Capture the cell that displays the provided text and extract its [x, y] central coordinate. 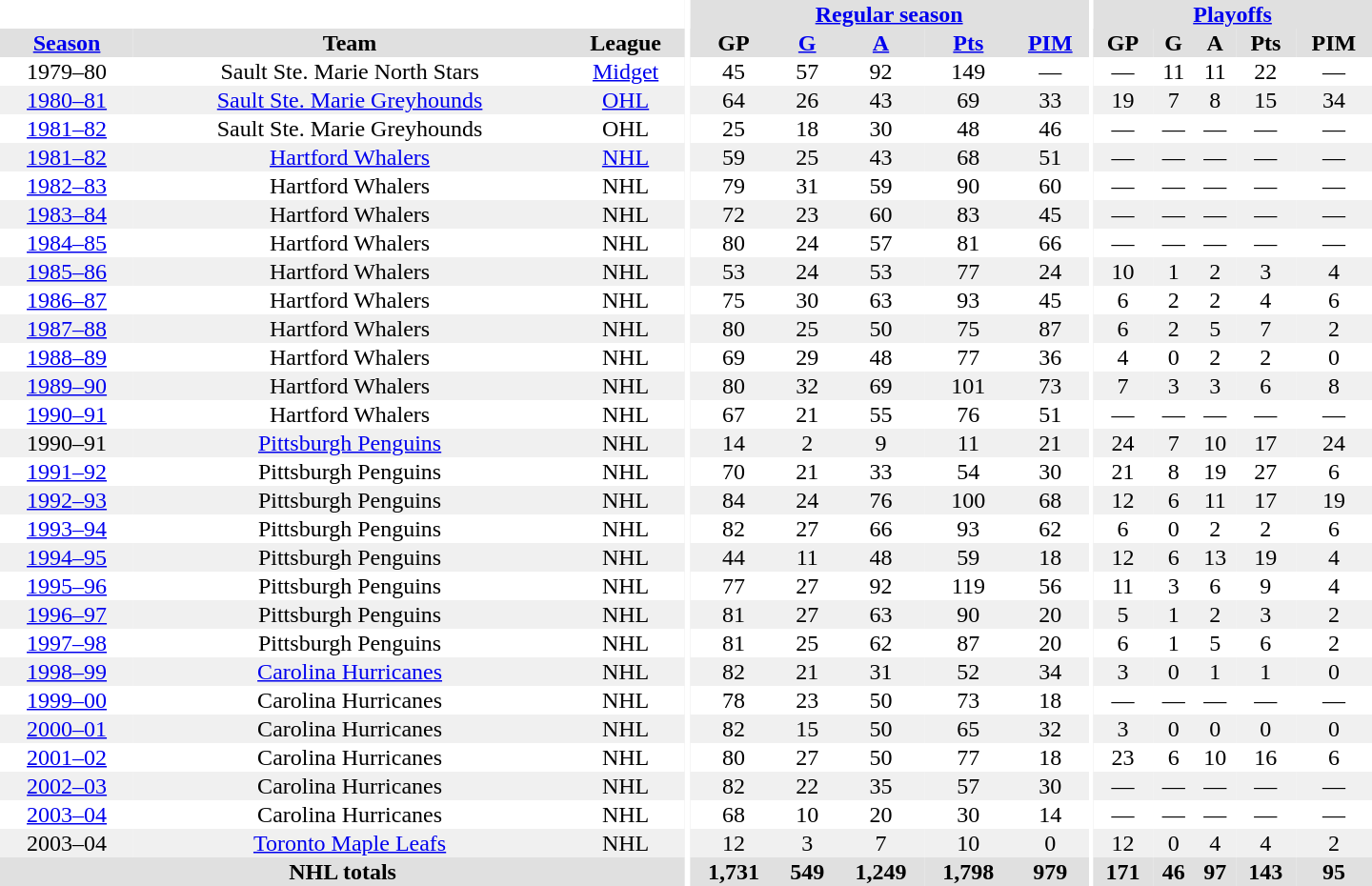
1997–98 [67, 643]
149 [968, 71]
44 [734, 557]
Toronto Maple Leafs [350, 843]
171 [1122, 872]
1995–96 [67, 586]
Playoffs [1233, 14]
1985–86 [67, 272]
29 [808, 357]
2000–01 [67, 729]
1,731 [734, 872]
League [625, 43]
26 [808, 100]
1979–80 [67, 71]
55 [881, 414]
1989–90 [67, 386]
84 [734, 500]
1991–92 [67, 472]
56 [1050, 586]
35 [881, 786]
2002–03 [67, 786]
1999–00 [67, 700]
16 [1265, 757]
NHL totals [343, 872]
1983–84 [67, 214]
Midget [625, 71]
72 [734, 214]
1982–83 [67, 186]
1992–93 [67, 500]
1987–88 [67, 329]
143 [1265, 872]
1984–85 [67, 243]
79 [734, 186]
65 [968, 729]
101 [968, 386]
Season [67, 43]
1,798 [968, 872]
67 [734, 414]
95 [1334, 872]
100 [968, 500]
52 [968, 672]
36 [1050, 357]
119 [968, 586]
1,249 [881, 872]
1996–97 [67, 614]
Sault Ste. Marie North Stars [350, 71]
1998–99 [67, 672]
1994–95 [67, 557]
1980–81 [67, 100]
979 [1050, 872]
549 [808, 872]
1986–87 [67, 300]
1988–89 [67, 357]
64 [734, 100]
Regular season [889, 14]
97 [1215, 872]
1993–94 [67, 529]
83 [968, 214]
13 [1215, 557]
54 [968, 472]
2001–02 [67, 757]
78 [734, 700]
Team [350, 43]
70 [734, 472]
